Pinpoint the cell where the given text exists, returning its (X, Y) midpoint coordinate. 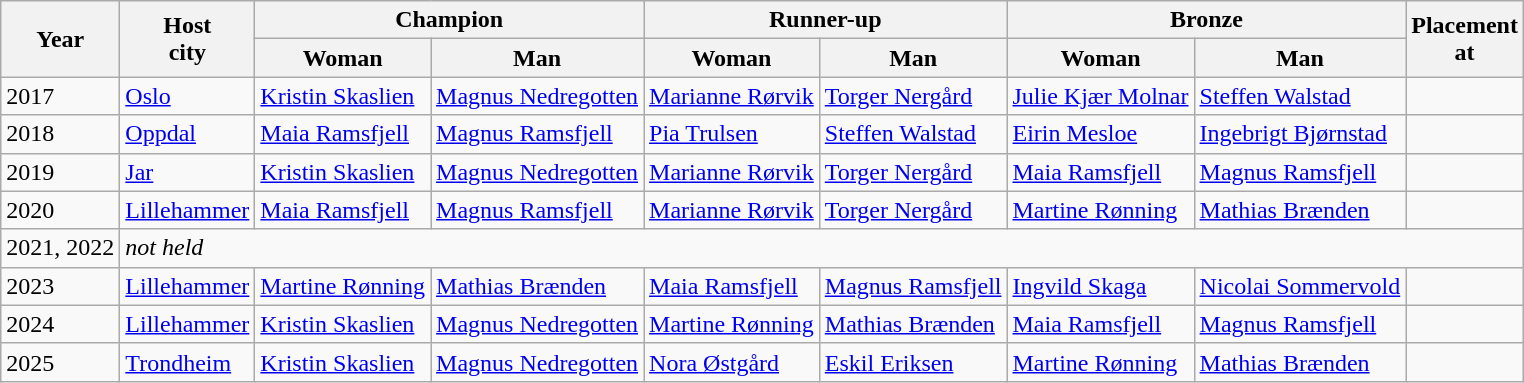
2021, 2022 (60, 248)
not held (822, 248)
2024 (60, 324)
Runner-up (826, 20)
Trondheim (188, 362)
2018 (60, 134)
Pia Trulsen (732, 134)
Ingvild Skaga (1100, 286)
Julie Kjær Molnar (1100, 96)
2025 (60, 362)
Champion (450, 20)
Eirin Mesloe (1100, 134)
Year (60, 39)
2023 (60, 286)
Oslo (188, 96)
Nora Østgård (732, 362)
Bronze (1206, 20)
Oppdal (188, 134)
2017 (60, 96)
Eskil Eriksen (913, 362)
2020 (60, 210)
Nicolai Sommervold (1300, 286)
Jar (188, 172)
Hostcity (188, 39)
Ingebrigt Bjørnstad (1300, 134)
Placementat (1465, 39)
2019 (60, 172)
